Extract the (X, Y) coordinate from the center of the cell holding the provided text.  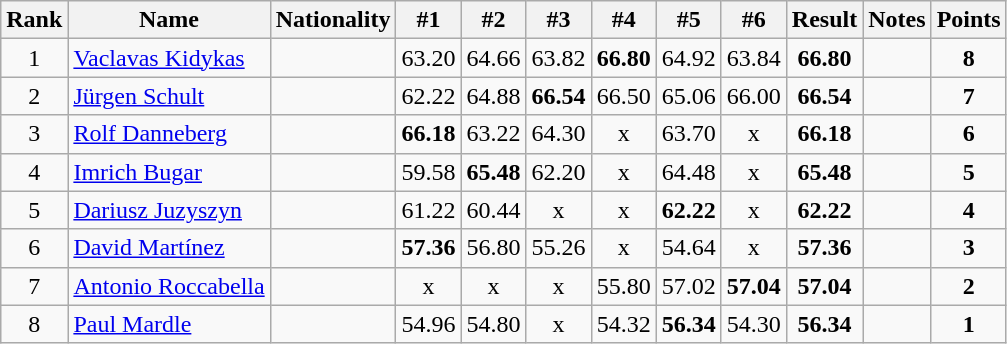
54.64 (688, 248)
63.20 (428, 58)
66.00 (754, 96)
#6 (754, 20)
54.30 (754, 324)
54.96 (428, 324)
66.50 (624, 96)
64.88 (494, 96)
55.80 (624, 286)
#2 (494, 20)
54.32 (624, 324)
Points (968, 20)
63.22 (494, 134)
Jürgen Schult (169, 96)
57.02 (688, 286)
56.80 (494, 248)
Name (169, 20)
Notes (897, 20)
62.20 (558, 172)
64.30 (558, 134)
#5 (688, 20)
55.26 (558, 248)
#4 (624, 20)
Paul Mardle (169, 324)
63.84 (754, 58)
63.82 (558, 58)
63.70 (688, 134)
Rolf Danneberg (169, 134)
Antonio Roccabella (169, 286)
59.58 (428, 172)
Vaclavas Kidykas (169, 58)
64.66 (494, 58)
Result (824, 20)
54.80 (494, 324)
Rank (34, 20)
#1 (428, 20)
David Martínez (169, 248)
61.22 (428, 210)
#3 (558, 20)
Nationality (333, 20)
64.48 (688, 172)
60.44 (494, 210)
Imrich Bugar (169, 172)
Dariusz Juzyszyn (169, 210)
65.06 (688, 96)
64.92 (688, 58)
